Determine the (X, Y) coordinate at the center of the cell enclosing the given text.  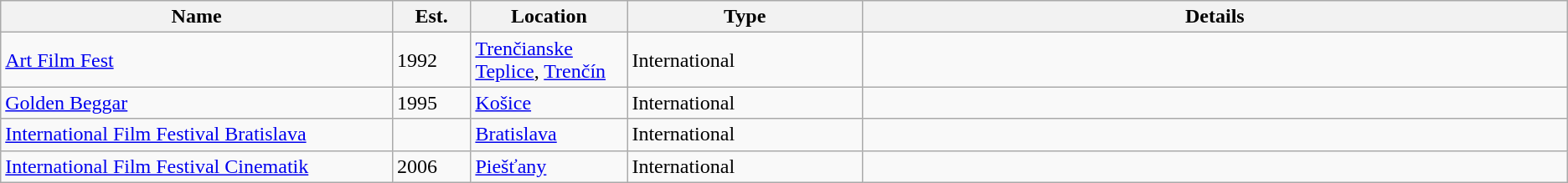
International Film Festival Bratislava (197, 135)
Est. (431, 17)
Name (197, 17)
Trenčianske Teplice, Trenčín (549, 60)
Piešťany (549, 166)
International Film Festival Cinematik (197, 166)
Golden Beggar (197, 103)
Košice (549, 103)
Location (549, 17)
Type (745, 17)
1992 (431, 60)
Art Film Fest (197, 60)
2006 (431, 166)
Bratislava (549, 135)
Details (1215, 17)
1995 (431, 103)
